Detect which cell encompasses the target text, then output its (X, Y) center coordinate. 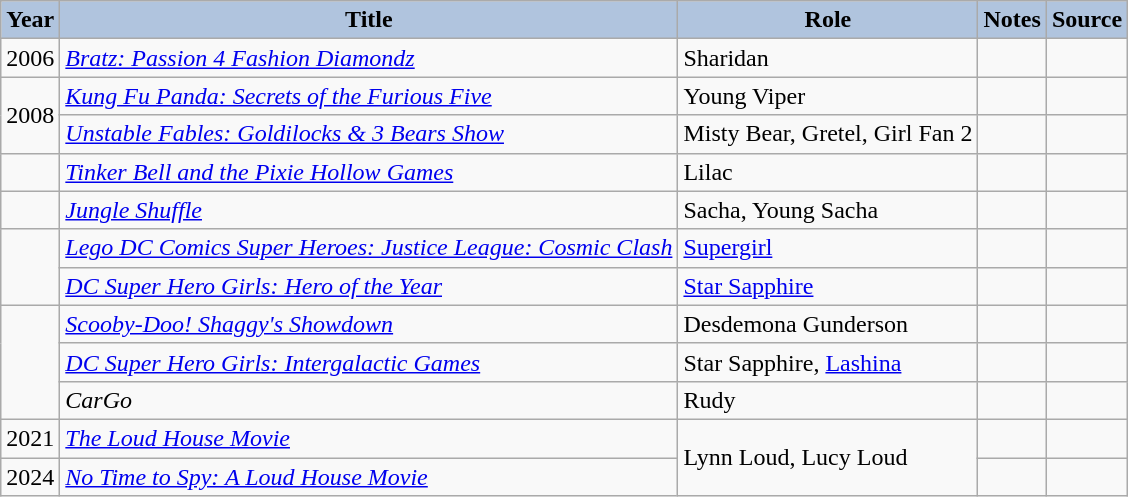
Year (30, 20)
Young Viper (828, 96)
Notes (1012, 20)
Desdemona Gunderson (828, 324)
2008 (30, 115)
Jungle Shuffle (369, 210)
Title (369, 20)
DC Super Hero Girls: Hero of the Year (369, 286)
Lego DC Comics Super Heroes: Justice League: Cosmic Clash (369, 248)
Unstable Fables: Goldilocks & 3 Bears Show (369, 134)
2024 (30, 477)
Lilac (828, 172)
Misty Bear, Gretel, Girl Fan 2 (828, 134)
Sharidan (828, 58)
The Loud House Movie (369, 438)
Kung Fu Panda: Secrets of the Furious Five (369, 96)
2006 (30, 58)
Source (1086, 20)
Star Sapphire, Lashina (828, 362)
Scooby-Doo! Shaggy's Showdown (369, 324)
Sacha, Young Sacha (828, 210)
Rudy (828, 400)
Lynn Loud, Lucy Loud (828, 457)
2021 (30, 438)
DC Super Hero Girls: Intergalactic Games (369, 362)
Bratz: Passion 4 Fashion Diamondz (369, 58)
CarGo (369, 400)
Star Sapphire (828, 286)
Tinker Bell and the Pixie Hollow Games (369, 172)
No Time to Spy: A Loud House Movie (369, 477)
Role (828, 20)
Supergirl (828, 248)
